Pinpoint the cell where the given text exists, returning its [X, Y] midpoint coordinate. 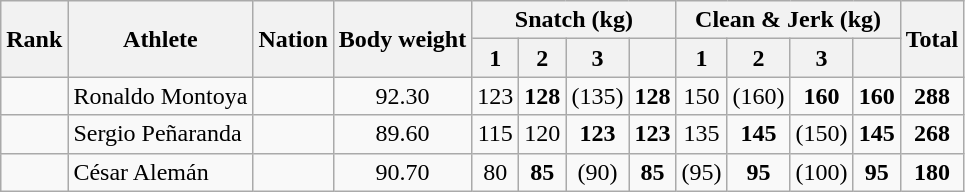
120 [542, 134]
Snatch (kg) [574, 20]
(150) [822, 134]
Athlete [160, 39]
115 [496, 134]
92.30 [402, 96]
Clean & Jerk (kg) [788, 20]
(135) [598, 96]
Rank [34, 39]
89.60 [402, 134]
288 [932, 96]
Body weight [402, 39]
(95) [702, 172]
César Alemán [160, 172]
268 [932, 134]
Total [932, 39]
80 [496, 172]
90.70 [402, 172]
(160) [758, 96]
180 [932, 172]
(100) [822, 172]
Nation [293, 39]
Ronaldo Montoya [160, 96]
(90) [598, 172]
150 [702, 96]
135 [702, 134]
Sergio Peñaranda [160, 134]
